Find where the given text appears and provide that cell's center as (X, Y) coordinate. 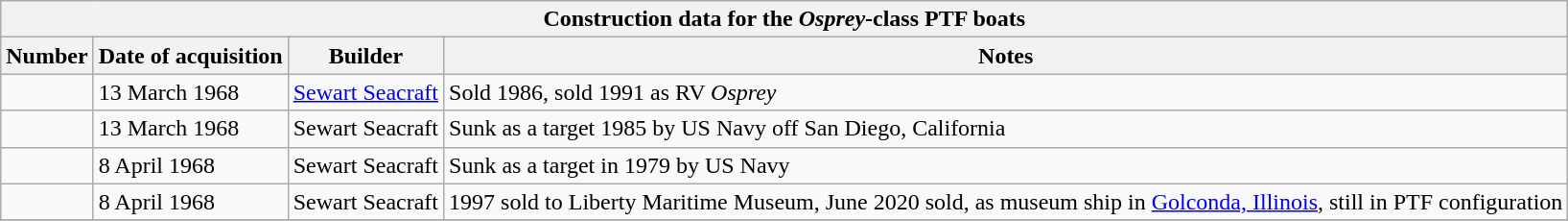
Construction data for the Osprey-class PTF boats (784, 19)
Sold 1986, sold 1991 as RV Osprey (1006, 92)
Sunk as a target 1985 by US Navy off San Diego, California (1006, 129)
Builder (365, 56)
Number (47, 56)
1997 sold to Liberty Maritime Museum, June 2020 sold, as museum ship in Golconda, Illinois, still in PTF configuration (1006, 202)
Date of acquisition (190, 56)
Sunk as a target in 1979 by US Navy (1006, 165)
Notes (1006, 56)
